From the cell containing the given text, extract its center point as [X, Y] coordinate. 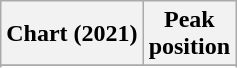
Peakposition [189, 34]
Chart (2021) [72, 34]
